Return the [x, y] coordinate for the center point of the cell that contains the specified text.  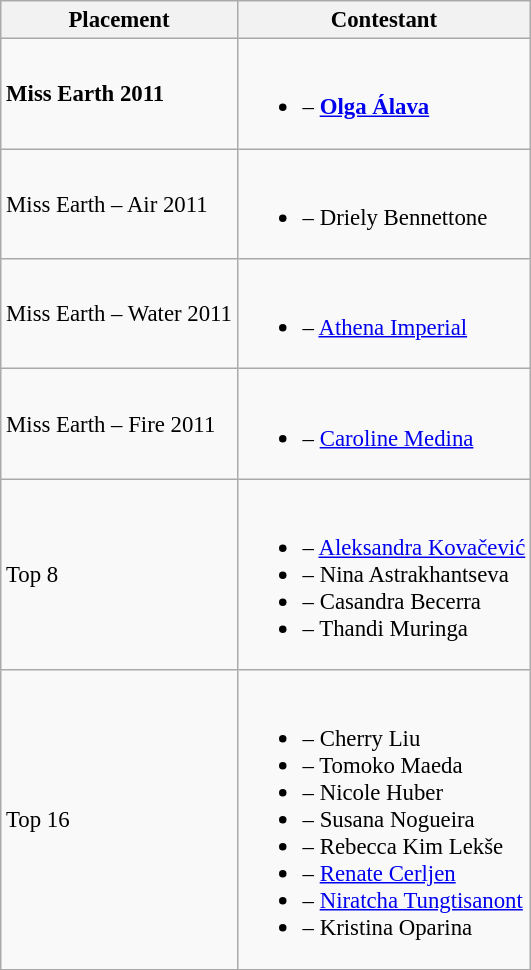
Placement [120, 20]
– Olga Álava [384, 94]
– Aleksandra Kovačević – Nina Astrakhantseva – Casandra Becerra – Thandi Muringa [384, 574]
Miss Earth – Fire 2011 [120, 424]
Top 16 [120, 820]
– Driely Bennettone [384, 204]
– Caroline Medina [384, 424]
Miss Earth – Air 2011 [120, 204]
Top 8 [120, 574]
– Cherry Liu – Tomoko Maeda – Nicole Huber – Susana Nogueira – Rebecca Kim Lekše – Renate Cerljen – Niratcha Tungtisanont – Kristina Oparina [384, 820]
Miss Earth 2011 [120, 94]
Miss Earth – Water 2011 [120, 314]
– Athena Imperial [384, 314]
Contestant [384, 20]
